Output the (X, Y) coordinate of the center of the cell containing the given text.  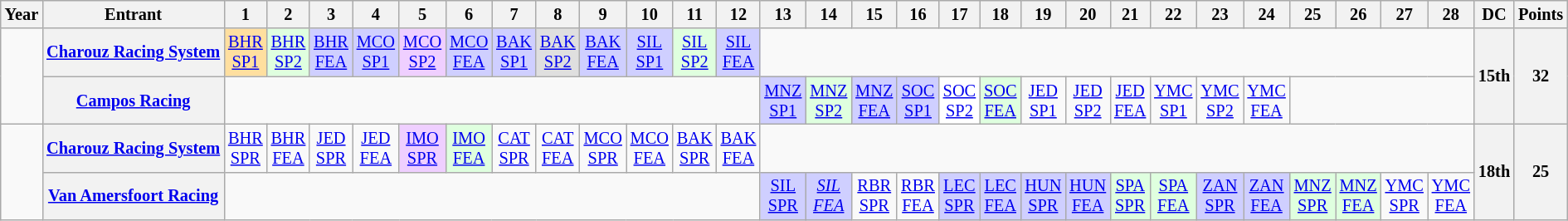
18 (1001, 14)
ZANFEA (1267, 196)
DC (1494, 14)
BHRSPR (246, 148)
RBRSPR (874, 196)
YMCSP2 (1220, 101)
SILSP2 (695, 52)
27 (1405, 14)
SILSPR (783, 196)
MNZSP1 (783, 101)
BAKSP1 (514, 52)
15th (1494, 76)
YMCSP1 (1173, 101)
5 (422, 14)
BAKSPR (695, 148)
SILSP1 (650, 52)
15 (874, 14)
19 (1043, 14)
JEDSP1 (1043, 101)
17 (959, 14)
CATFEA (558, 148)
Year (22, 14)
MNZSP2 (828, 101)
11 (695, 14)
9 (603, 14)
LECFEA (1001, 196)
Van Amersfoort Racing (133, 196)
MCOSPR (603, 148)
LECSPR (959, 196)
JEDSPR (331, 148)
CATSPR (514, 148)
1 (246, 14)
18th (1494, 171)
13 (783, 14)
MNZSPR (1312, 196)
RBRFEA (918, 196)
HUNSPR (1043, 196)
22 (1173, 14)
Campos Racing (133, 101)
MCOSP1 (376, 52)
MCOSP2 (422, 52)
7 (514, 14)
Points (1541, 14)
12 (738, 14)
BHRSP2 (289, 52)
3 (331, 14)
23 (1220, 14)
BHRSP1 (246, 52)
JEDSP2 (1088, 101)
YMCSPR (1405, 196)
20 (1088, 14)
32 (1541, 76)
6 (469, 14)
10 (650, 14)
ZANSPR (1220, 196)
BAKSP2 (558, 52)
Entrant (133, 14)
28 (1451, 14)
SPASPR (1130, 196)
2 (289, 14)
IMOFEA (469, 148)
SOCFEA (1001, 101)
SOCSP1 (918, 101)
SPAFEA (1173, 196)
HUNFEA (1088, 196)
26 (1359, 14)
16 (918, 14)
4 (376, 14)
SOCSP2 (959, 101)
21 (1130, 14)
8 (558, 14)
14 (828, 14)
IMOSPR (422, 148)
24 (1267, 14)
